For the text-containing cell, return its midpoint in [x, y] coordinate format. 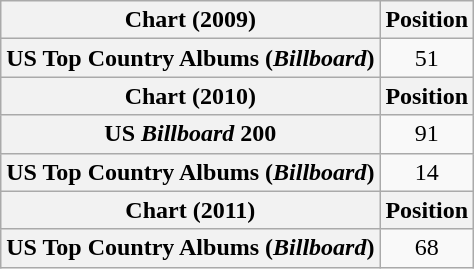
US Billboard 200 [190, 134]
Chart (2010) [190, 96]
91 [427, 134]
Chart (2011) [190, 210]
51 [427, 58]
68 [427, 248]
Chart (2009) [190, 20]
14 [427, 172]
